Determine the (X, Y) coordinate at the center of the cell enclosing the given text.  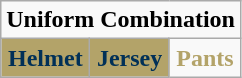
Pants (204, 58)
Jersey (130, 58)
Uniform Combination (121, 20)
Helmet (46, 58)
